For the text-containing cell, return its midpoint in (x, y) coordinate format. 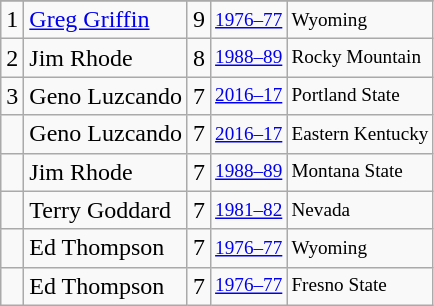
Eastern Kentucky (360, 134)
Terry Goddard (106, 210)
Portland State (360, 96)
Greg Griffin (106, 20)
3 (12, 96)
Nevada (360, 210)
8 (198, 58)
Montana State (360, 172)
2 (12, 58)
Fresno State (360, 286)
1981–82 (249, 210)
Rocky Mountain (360, 58)
1 (12, 20)
9 (198, 20)
